Find where the given text appears and provide that cell's center as [x, y] coordinate. 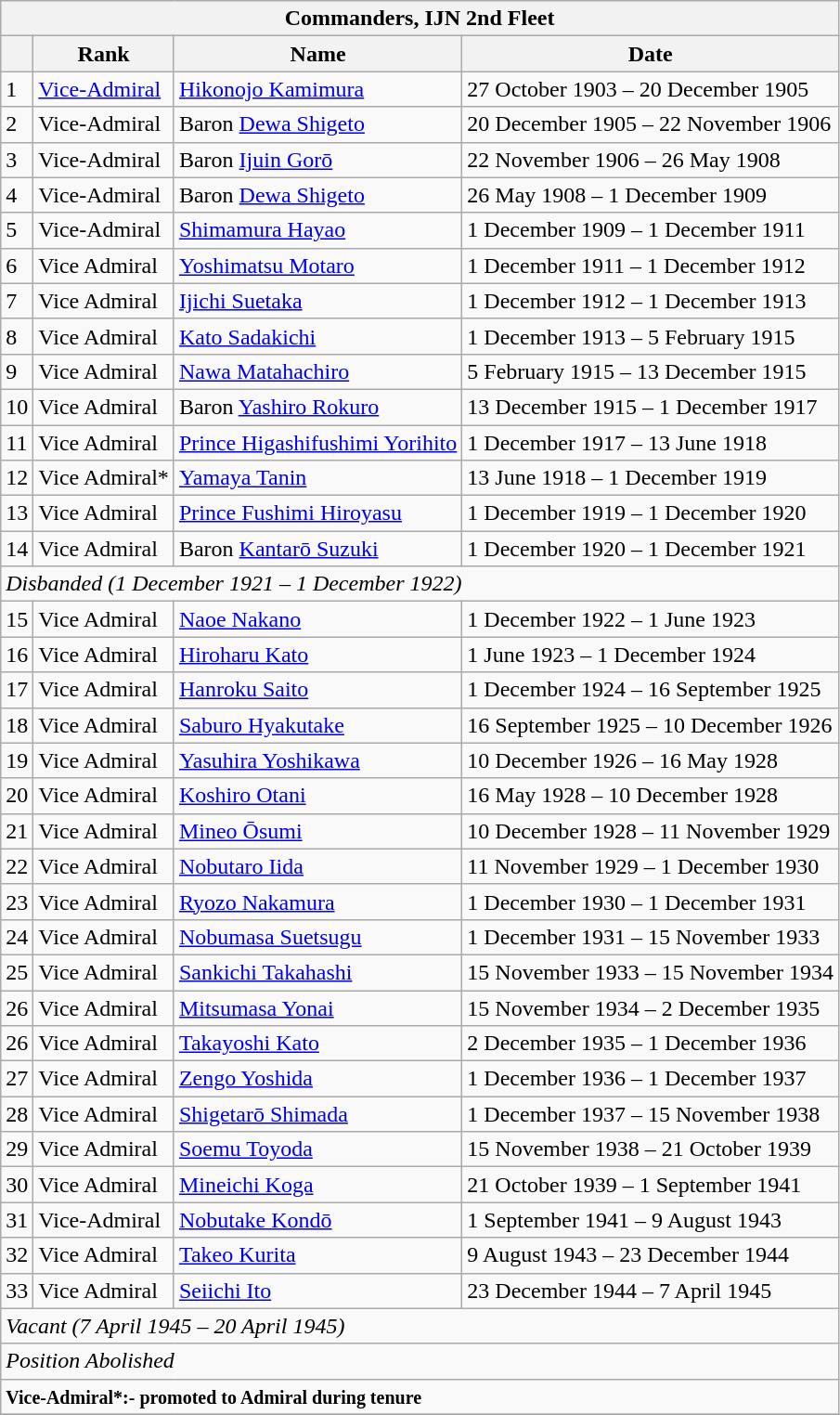
Nobutaro Iida [317, 866]
19 [17, 760]
15 November 1933 – 15 November 1934 [651, 972]
13 [17, 513]
16 May 1928 – 10 December 1928 [651, 796]
31 [17, 1220]
1 June 1923 – 1 December 1924 [651, 655]
Name [317, 54]
27 October 1903 – 20 December 1905 [651, 89]
Date [651, 54]
Takeo Kurita [317, 1255]
1 December 1930 – 1 December 1931 [651, 902]
Takayoshi Kato [317, 1044]
2 [17, 124]
Ryozo Nakamura [317, 902]
2 December 1935 – 1 December 1936 [651, 1044]
10 [17, 407]
1 December 1909 – 1 December 1911 [651, 230]
Shimamura Hayao [317, 230]
Saburo Hyakutake [317, 725]
Yamaya Tanin [317, 478]
10 December 1928 – 11 November 1929 [651, 831]
11 [17, 443]
11 November 1929 – 1 December 1930 [651, 866]
Seiichi Ito [317, 1291]
Mitsumasa Yonai [317, 1007]
1 December 1919 – 1 December 1920 [651, 513]
8 [17, 336]
Prince Higashifushimi Yorihito [317, 443]
Vacant (7 April 1945 – 20 April 1945) [420, 1326]
Nawa Matahachiro [317, 371]
Vice Admiral* [104, 478]
Nobumasa Suetsugu [317, 937]
17 [17, 690]
3 [17, 160]
33 [17, 1291]
18 [17, 725]
21 [17, 831]
Baron Yashiro Rokuro [317, 407]
5 [17, 230]
1 December 1911 – 1 December 1912 [651, 266]
14 [17, 549]
Position Abolished [420, 1361]
20 [17, 796]
Yoshimatsu Motaro [317, 266]
Soemu Toyoda [317, 1149]
13 December 1915 – 1 December 1917 [651, 407]
28 [17, 1114]
9 [17, 371]
1 December 1922 – 1 June 1923 [651, 619]
15 November 1938 – 21 October 1939 [651, 1149]
Yasuhira Yoshikawa [317, 760]
Shigetarō Shimada [317, 1114]
16 September 1925 – 10 December 1926 [651, 725]
Kato Sadakichi [317, 336]
7 [17, 301]
27 [17, 1079]
26 May 1908 – 1 December 1909 [651, 195]
10 December 1926 – 16 May 1928 [651, 760]
Hikonojo Kamimura [317, 89]
Hiroharu Kato [317, 655]
Ijichi Suetaka [317, 301]
15 November 1934 – 2 December 1935 [651, 1007]
5 February 1915 – 13 December 1915 [651, 371]
Koshiro Otani [317, 796]
25 [17, 972]
1 December 1920 – 1 December 1921 [651, 549]
20 December 1905 – 22 November 1906 [651, 124]
12 [17, 478]
23 [17, 902]
Vice-Admiral*:- promoted to Admiral during tenure [420, 1396]
13 June 1918 – 1 December 1919 [651, 478]
Disbanded (1 December 1921 – 1 December 1922) [420, 584]
Nobutake Kondō [317, 1220]
4 [17, 195]
9 August 1943 – 23 December 1944 [651, 1255]
24 [17, 937]
Naoe Nakano [317, 619]
22 [17, 866]
1 December 1913 – 5 February 1915 [651, 336]
1 December 1937 – 15 November 1938 [651, 1114]
1 December 1912 – 1 December 1913 [651, 301]
Zengo Yoshida [317, 1079]
1 September 1941 – 9 August 1943 [651, 1220]
1 December 1924 – 16 September 1925 [651, 690]
6 [17, 266]
Prince Fushimi Hiroyasu [317, 513]
23 December 1944 – 7 April 1945 [651, 1291]
21 October 1939 – 1 September 1941 [651, 1185]
Hanroku Saito [317, 690]
Commanders, IJN 2nd Fleet [420, 19]
Baron Kantarō Suzuki [317, 549]
1 December 1917 – 13 June 1918 [651, 443]
1 December 1936 – 1 December 1937 [651, 1079]
32 [17, 1255]
Baron Ijuin Gorō [317, 160]
1 [17, 89]
29 [17, 1149]
Mineichi Koga [317, 1185]
16 [17, 655]
15 [17, 619]
Sankichi Takahashi [317, 972]
Rank [104, 54]
1 December 1931 – 15 November 1933 [651, 937]
22 November 1906 – 26 May 1908 [651, 160]
30 [17, 1185]
Mineo Ōsumi [317, 831]
